Return (x, y) of the center of cell containing provided text 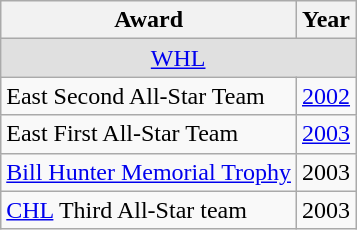
WHL (178, 58)
Year (326, 20)
2002 (326, 96)
Award (149, 20)
East Second All-Star Team (149, 96)
CHL Third All-Star team (149, 210)
Bill Hunter Memorial Trophy (149, 172)
East First All-Star Team (149, 134)
